Search for the cell housing the specified text and yield its [x, y] center coordinate. 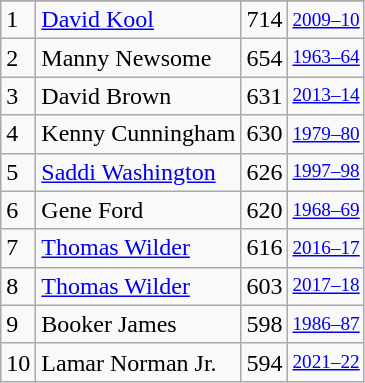
2013–14 [326, 96]
2 [18, 58]
Saddi Washington [138, 172]
1 [18, 20]
Manny Newsome [138, 58]
1997–98 [326, 172]
Booker James [138, 324]
4 [18, 134]
3 [18, 96]
620 [264, 210]
626 [264, 172]
630 [264, 134]
654 [264, 58]
8 [18, 286]
1963–64 [326, 58]
6 [18, 210]
7 [18, 248]
2021–22 [326, 362]
2009–10 [326, 20]
594 [264, 362]
603 [264, 286]
David Kool [138, 20]
Kenny Cunningham [138, 134]
Gene Ford [138, 210]
10 [18, 362]
5 [18, 172]
2017–18 [326, 286]
David Brown [138, 96]
598 [264, 324]
1986–87 [326, 324]
9 [18, 324]
2016–17 [326, 248]
1979–80 [326, 134]
1968–69 [326, 210]
616 [264, 248]
Lamar Norman Jr. [138, 362]
631 [264, 96]
714 [264, 20]
